Determine the [x, y] coordinate at the center of the cell enclosing the given text.  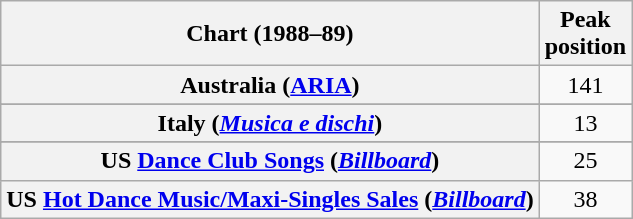
38 [585, 199]
Peakposition [585, 34]
Italy (Musica e dischi) [270, 123]
US Hot Dance Music/Maxi-Singles Sales (Billboard) [270, 199]
US Dance Club Songs (Billboard) [270, 161]
Australia (ARIA) [270, 85]
Chart (1988–89) [270, 34]
141 [585, 85]
13 [585, 123]
25 [585, 161]
